Provide the (x, y) coordinate of the cell's center where the given text is located.  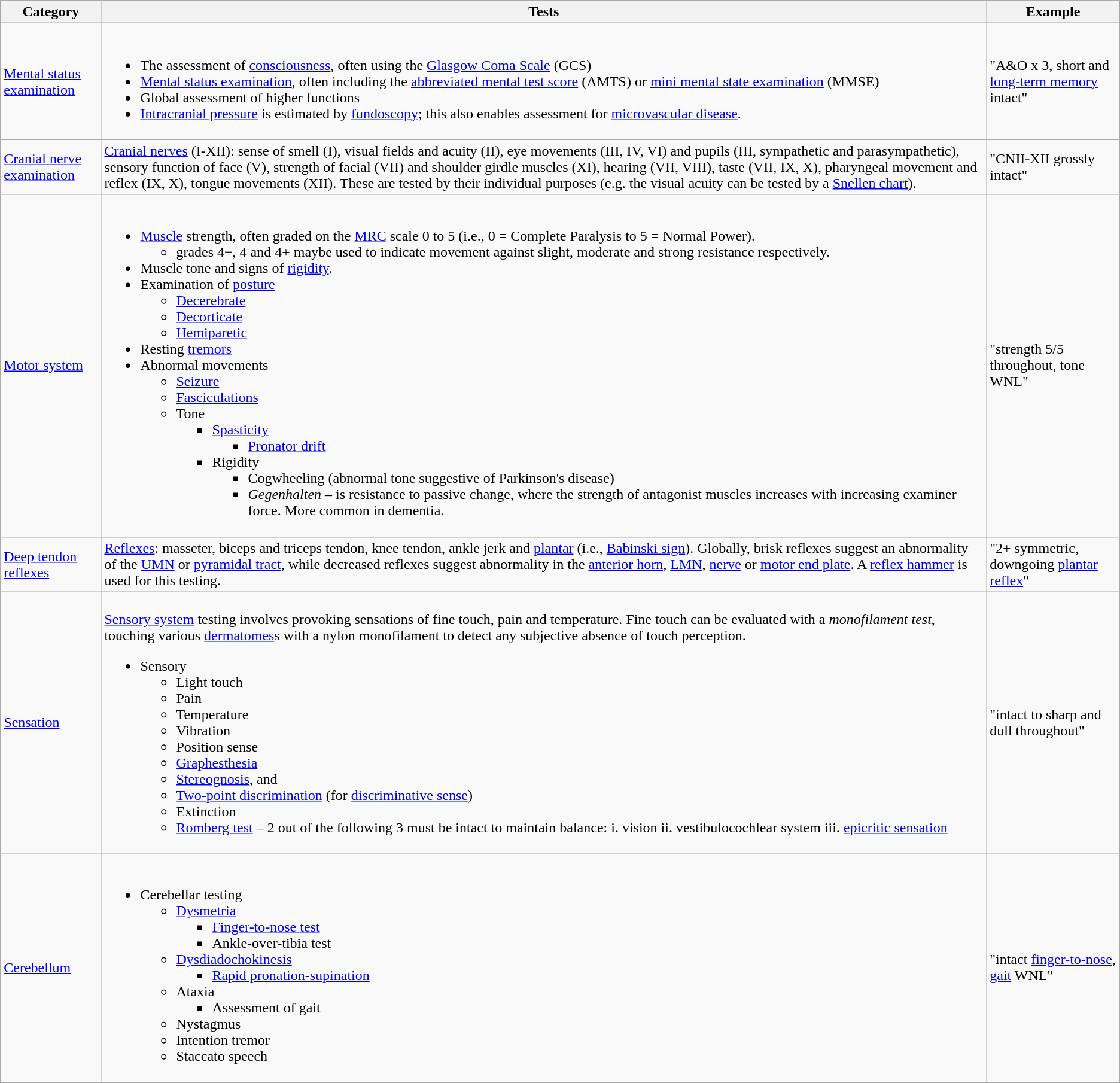
Cranial nerve examination (51, 167)
Example (1053, 12)
"2+ symmetric, downgoing plantar reflex" (1053, 564)
Sensation (51, 723)
Cerebellum (51, 968)
"strength 5/5 throughout, tone WNL" (1053, 366)
"intact finger-to-nose, gait WNL" (1053, 968)
"A&O x 3, short and long-term memory intact" (1053, 81)
"CNII-XII grossly intact" (1053, 167)
"intact to sharp and dull throughout" (1053, 723)
Mental status examination (51, 81)
Category (51, 12)
Motor system (51, 366)
Tests (544, 12)
Deep tendon reflexes (51, 564)
